Output the (x, y) coordinate of the center of the cell containing the given text.  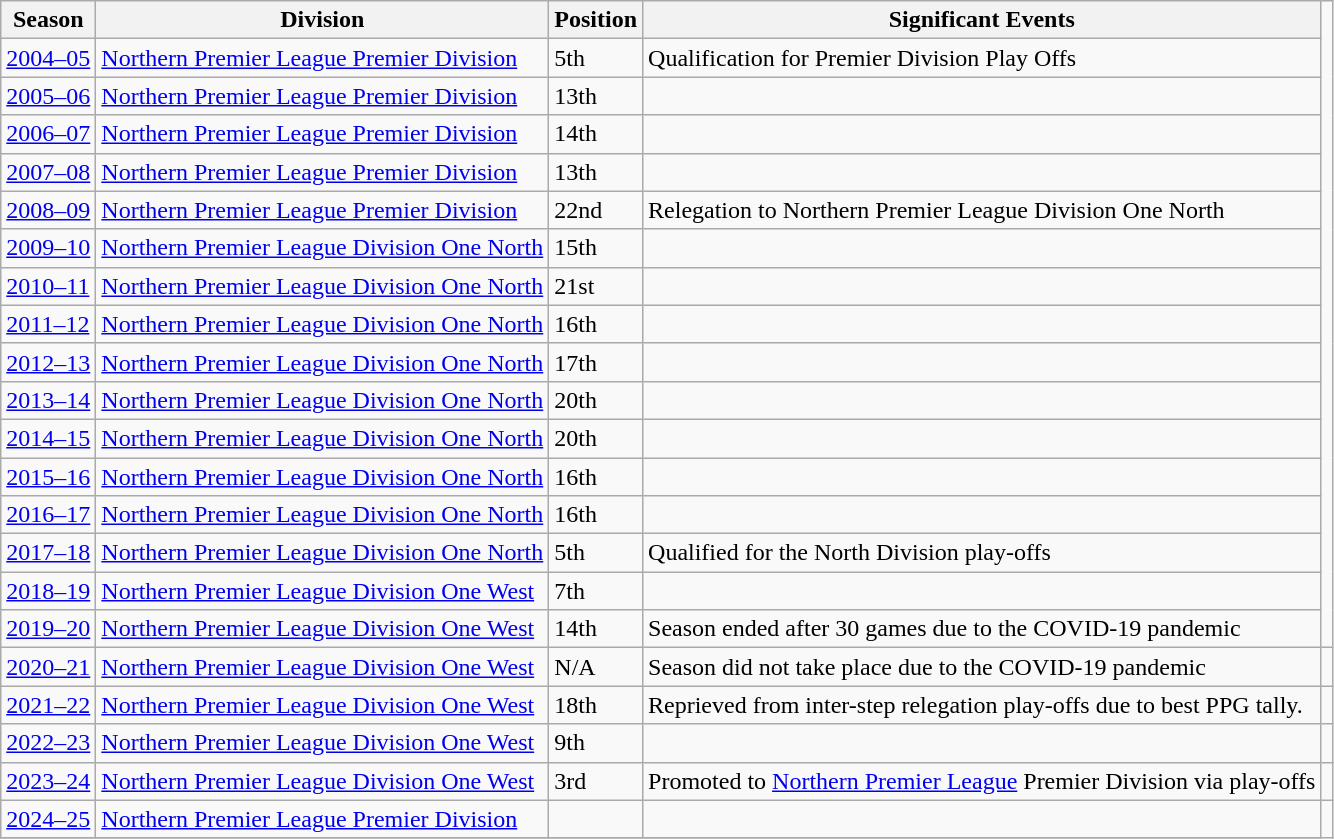
2011–12 (48, 324)
N/A (596, 667)
21st (596, 286)
2017–18 (48, 553)
2020–21 (48, 667)
9th (596, 743)
2015–16 (48, 477)
Division (322, 20)
2016–17 (48, 515)
Promoted to Northern Premier League Premier Division via play-offs (982, 781)
Season did not take place due to the COVID-19 pandemic (982, 667)
2008–09 (48, 210)
Significant Events (982, 20)
2024–25 (48, 819)
17th (596, 362)
2012–13 (48, 362)
22nd (596, 210)
Season (48, 20)
2018–19 (48, 591)
2010–11 (48, 286)
2022–23 (48, 743)
2013–14 (48, 400)
Relegation to Northern Premier League Division One North (982, 210)
2014–15 (48, 438)
2009–10 (48, 248)
2005–06 (48, 96)
Position (596, 20)
15th (596, 248)
Season ended after 30 games due to the COVID-19 pandemic (982, 629)
2007–08 (48, 172)
Reprieved from inter-step relegation play-offs due to best PPG tally. (982, 705)
2019–20 (48, 629)
Qualification for Premier Division Play Offs (982, 58)
2021–22 (48, 705)
18th (596, 705)
3rd (596, 781)
2023–24 (48, 781)
2004–05 (48, 58)
Qualified for the North Division play-offs (982, 553)
2006–07 (48, 134)
7th (596, 591)
